Output the (X, Y) coordinate of the center of the cell containing the given text.  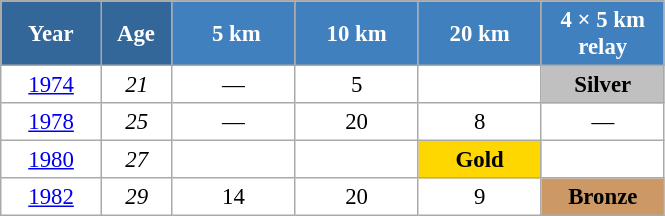
27 (136, 160)
29 (136, 197)
Age (136, 34)
9 (480, 197)
1982 (52, 197)
Gold (480, 160)
Bronze (602, 197)
Year (52, 34)
1980 (52, 160)
14 (234, 197)
5 (356, 85)
25 (136, 122)
1978 (52, 122)
1974 (52, 85)
20 km (480, 34)
10 km (356, 34)
4 × 5 km relay (602, 34)
Silver (602, 85)
21 (136, 85)
8 (480, 122)
5 km (234, 34)
